Output the (x, y) coordinate of the center of the cell containing the given text.  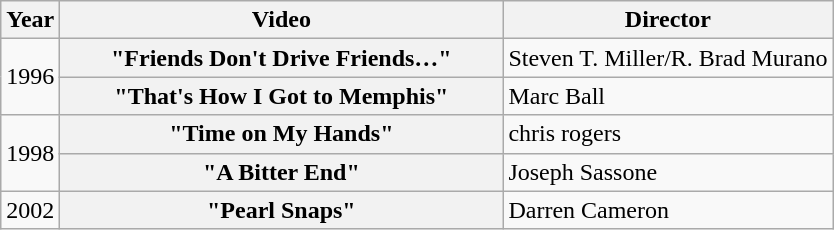
"Pearl Snaps" (282, 210)
"That's How I Got to Memphis" (282, 96)
Director (668, 20)
Steven T. Miller/R. Brad Murano (668, 58)
1996 (30, 77)
chris rogers (668, 134)
Year (30, 20)
"Time on My Hands" (282, 134)
1998 (30, 153)
Video (282, 20)
"A Bitter End" (282, 172)
Darren Cameron (668, 210)
2002 (30, 210)
"Friends Don't Drive Friends…" (282, 58)
Marc Ball (668, 96)
Joseph Sassone (668, 172)
